Scan for the cell matching the given text and deliver its [X, Y] coordinate at center. 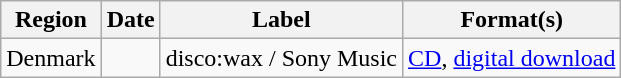
Date [130, 20]
Denmark [51, 58]
Label [281, 20]
CD, digital download [512, 58]
disco:wax / Sony Music [281, 58]
Region [51, 20]
Format(s) [512, 20]
